Detect which cell encompasses the target text, then output its (X, Y) center coordinate. 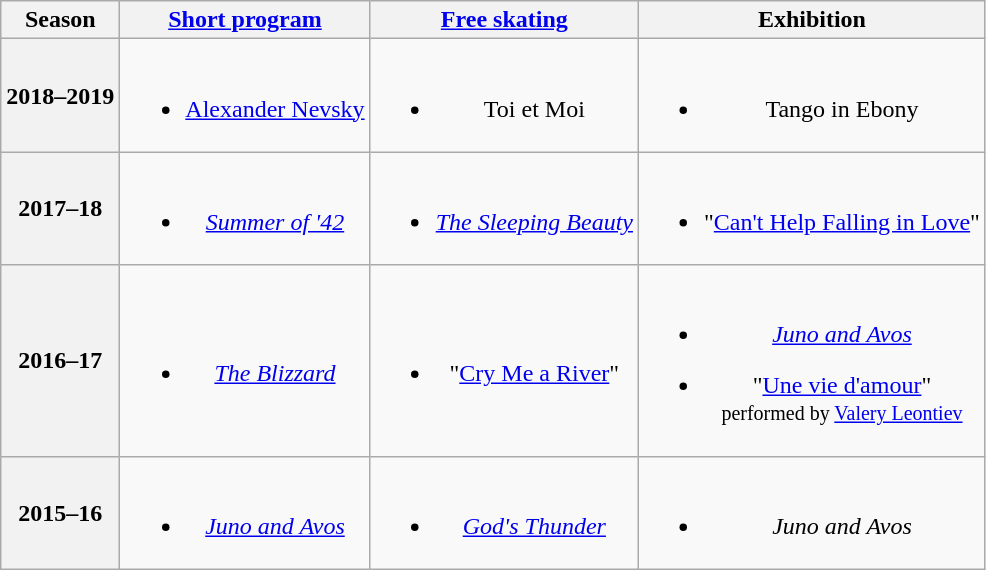
Juno and Avos "Une vie d'amour" performed by Valery Leontiev (812, 360)
Season (60, 20)
Free skating (504, 20)
God's Thunder (504, 512)
Toi et Moi (504, 96)
Alexander Nevsky (245, 96)
2018–2019 (60, 96)
2017–18 (60, 208)
Short program (245, 20)
Tango in Ebony (812, 96)
Summer of '42 (245, 208)
Exhibition (812, 20)
The Sleeping Beauty (504, 208)
"Can't Help Falling in Love" (812, 208)
"Cry Me a River" (504, 360)
2015–16 (60, 512)
2016–17 (60, 360)
The Blizzard (245, 360)
